Provide the [X, Y] coordinate of the cell's center where the given text is located.  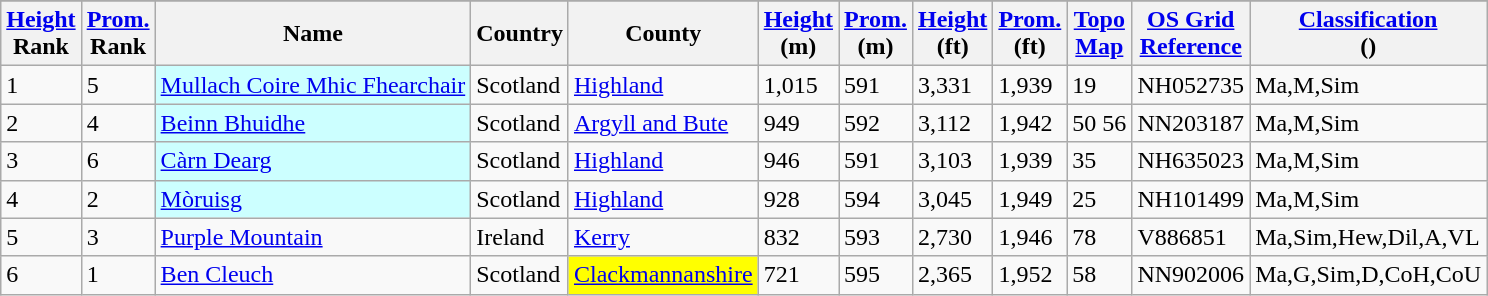
946 [798, 161]
592 [876, 123]
1,942 [1030, 123]
Beinn Bhuidhe [313, 123]
Prom.(m) [876, 34]
Càrn Dearg [313, 161]
25 [1100, 199]
58 [1100, 275]
1,946 [1030, 237]
593 [876, 237]
HeightRank [41, 34]
Ma,G,Sim,D,CoH,CoU [1368, 275]
3,331 [952, 85]
Classification() [1368, 34]
Mullach Coire Mhic Fhearchair [313, 85]
TopoMap [1100, 34]
NH052735 [1191, 85]
50 56 [1100, 123]
County [663, 34]
78 [1100, 237]
1,015 [798, 85]
Argyll and Bute [663, 123]
3,103 [952, 161]
Height(ft) [952, 34]
35 [1100, 161]
NH635023 [1191, 161]
Country [520, 34]
Purple Mountain [313, 237]
832 [798, 237]
Ireland [520, 237]
Ma,Sim,Hew,Dil,A,VL [1368, 237]
NH101499 [1191, 199]
928 [798, 199]
3,045 [952, 199]
3,112 [952, 123]
Prom.Rank [118, 34]
1,952 [1030, 275]
Ben Cleuch [313, 275]
V886851 [1191, 237]
NN902006 [1191, 275]
OS GridReference [1191, 34]
949 [798, 123]
Name [313, 34]
19 [1100, 85]
Height(m) [798, 34]
Kerry [663, 237]
594 [876, 199]
595 [876, 275]
Clackmannanshire [663, 275]
2,730 [952, 237]
1,949 [1030, 199]
Mòruisg [313, 199]
2,365 [952, 275]
721 [798, 275]
Prom.(ft) [1030, 34]
NN203187 [1191, 123]
